For the text-containing cell, return its midpoint in [X, Y] coordinate format. 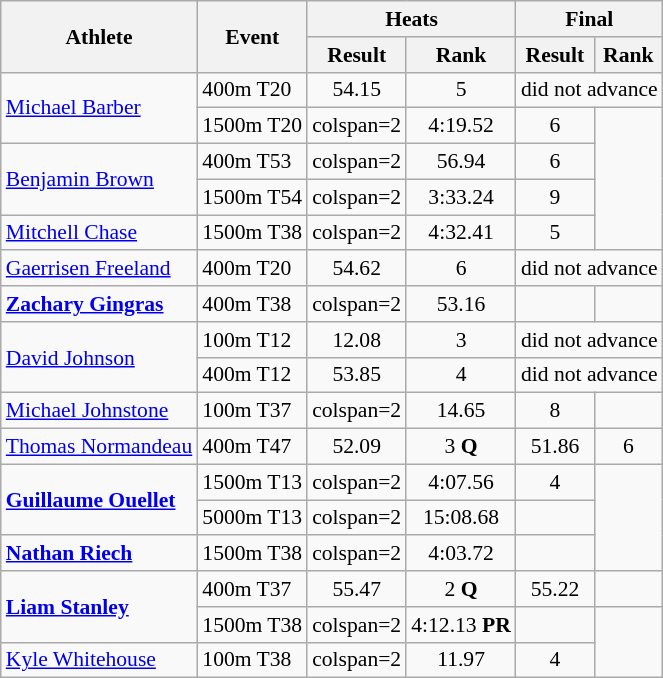
David Johnson [100, 358]
52.09 [356, 447]
400m T37 [252, 589]
54.15 [356, 90]
4:12.13 PR [461, 625]
100m T37 [252, 411]
5000m T13 [252, 518]
Heats [412, 19]
55.22 [555, 589]
Final [590, 19]
12.08 [356, 340]
14.65 [461, 411]
2 Q [461, 589]
400m T47 [252, 447]
1500m T20 [252, 126]
Michael Barber [100, 108]
Zachary Gingras [100, 304]
8 [555, 411]
53.16 [461, 304]
4:03.72 [461, 554]
Thomas Normandeau [100, 447]
Gaerrisen Freeland [100, 269]
Benjamin Brown [100, 180]
100m T38 [252, 660]
100m T12 [252, 340]
15:08.68 [461, 518]
Mitchell Chase [100, 233]
Athlete [100, 36]
55.47 [356, 589]
1500m T13 [252, 482]
Kyle Whitehouse [100, 660]
1500m T54 [252, 197]
400m T38 [252, 304]
9 [555, 197]
Michael Johnstone [100, 411]
4:07.56 [461, 482]
400m T53 [252, 162]
11.97 [461, 660]
4:19.52 [461, 126]
Guillaume Ouellet [100, 500]
54.62 [356, 269]
3:33.24 [461, 197]
3 Q [461, 447]
400m T12 [252, 375]
Liam Stanley [100, 606]
51.86 [555, 447]
56.94 [461, 162]
Nathan Riech [100, 554]
Event [252, 36]
53.85 [356, 375]
4:32.41 [461, 233]
3 [461, 340]
